Return the (X, Y) coordinate for the center point of the cell that contains the specified text.  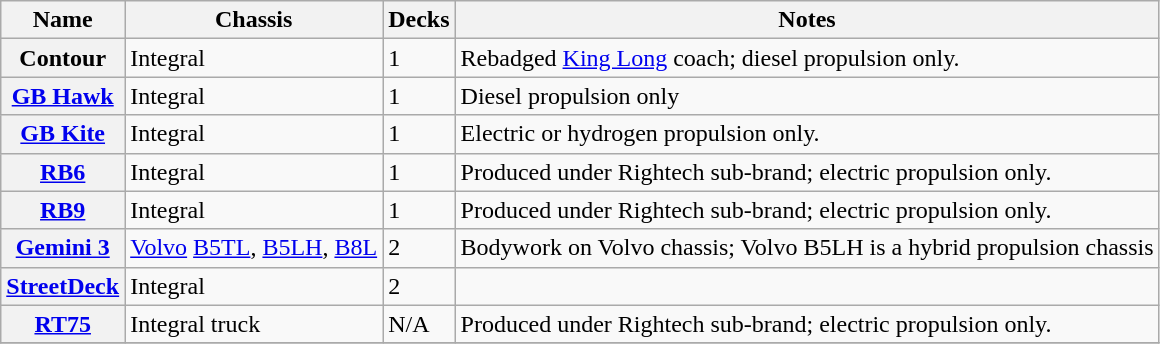
Volvo B5TL, B5LH, B8L (254, 248)
RT75 (63, 324)
Name (63, 20)
RB6 (63, 172)
Contour (63, 58)
GB Hawk (63, 96)
Integral truck (254, 324)
Chassis (254, 20)
N/A (419, 324)
Notes (807, 20)
Diesel propulsion only (807, 96)
Gemini 3 (63, 248)
StreetDeck (63, 286)
Decks (419, 20)
Rebadged King Long coach; diesel propulsion only. (807, 58)
GB Kite (63, 134)
RB9 (63, 210)
Bodywork on Volvo chassis; Volvo B5LH is a hybrid propulsion chassis (807, 248)
Electric or hydrogen propulsion only. (807, 134)
